Detect which cell encompasses the target text, then output its [x, y] center coordinate. 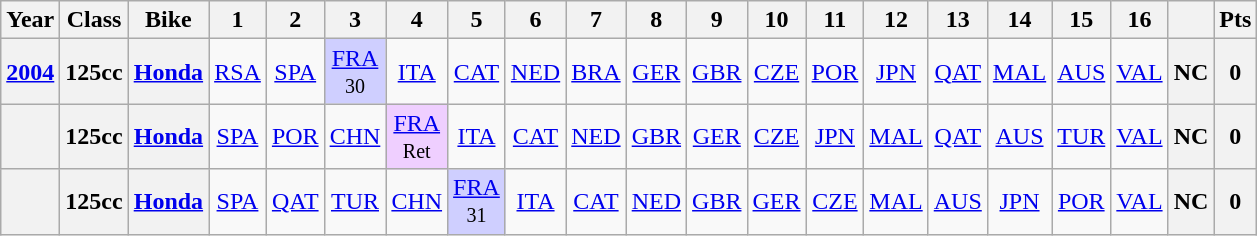
Bike [168, 20]
FRA31 [477, 202]
15 [1082, 20]
14 [1019, 20]
12 [896, 20]
6 [535, 20]
1 [238, 20]
4 [417, 20]
BRA [596, 72]
Pts [1236, 20]
7 [596, 20]
10 [776, 20]
RSA [238, 72]
11 [835, 20]
13 [958, 20]
5 [477, 20]
2004 [30, 72]
9 [717, 20]
8 [656, 20]
3 [355, 20]
2 [295, 20]
Class [94, 20]
16 [1140, 20]
FRA30 [355, 72]
Year [30, 20]
FRARet [417, 136]
